Pinpoint the cell where the given text exists, returning its (X, Y) midpoint coordinate. 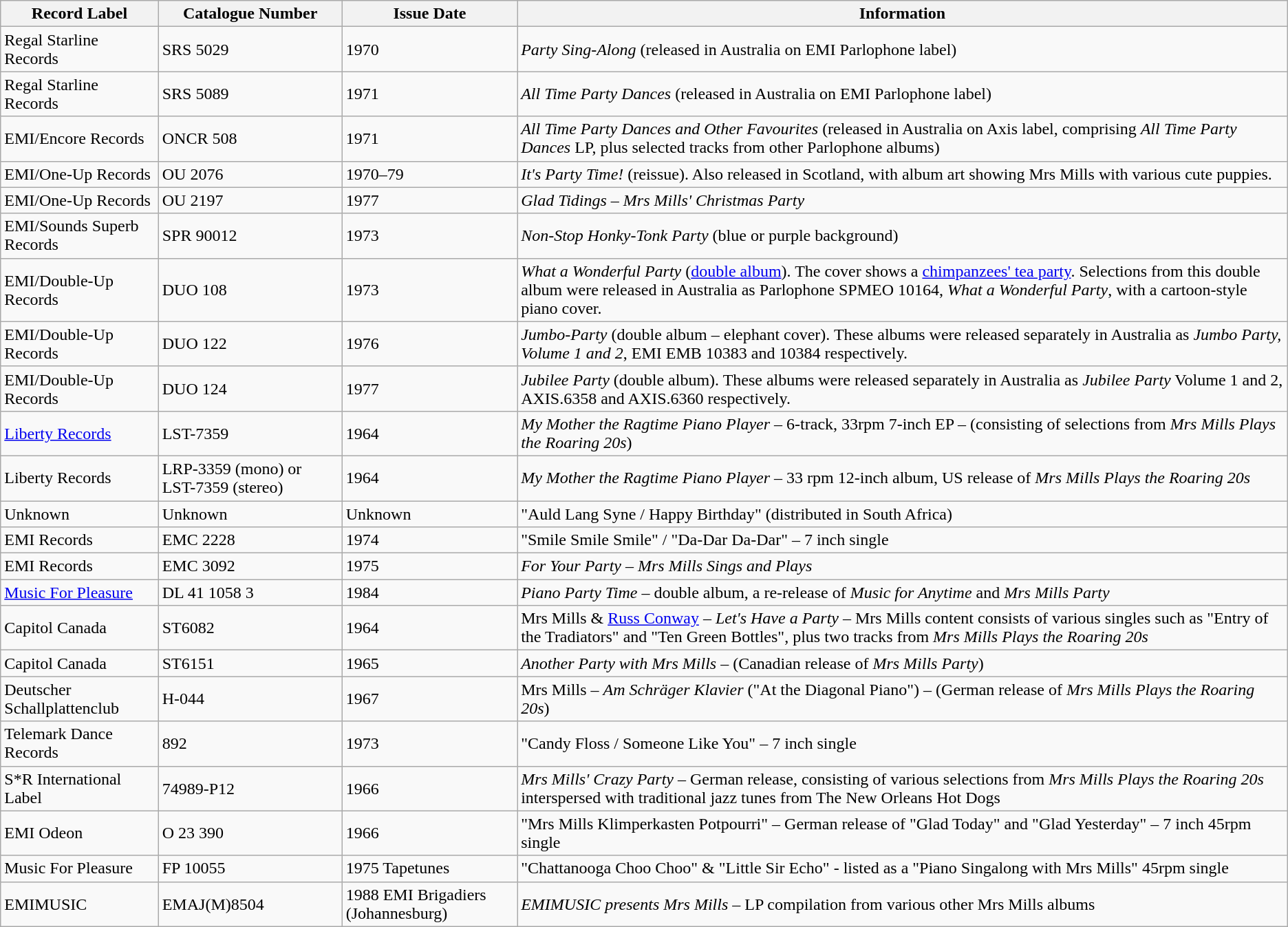
1984 (429, 593)
DUO 124 (250, 388)
Party Sing-Along (released in Australia on EMI Parlophone label) (903, 50)
DUO 122 (250, 344)
1967 (429, 699)
1970 (429, 50)
1988 EMI Brigadiers (Johannesburg) (429, 904)
Telemark Dance Records (80, 743)
EMI Odeon (80, 833)
Record Label (80, 14)
"Chattanooga Choo Choo" & "Little Sir Echo" - listed as a "Piano Singalong with Mrs Mills" 45rpm single (903, 869)
"Auld Lang Syne / Happy Birthday" (distributed in South Africa) (903, 514)
"Smile Smile Smile" / "Da-Dar Da-Dar" – 7 inch single (903, 540)
Information (903, 14)
1975 (429, 566)
1975 Tapetunes (429, 869)
LST-7359 (250, 434)
1974 (429, 540)
1965 (429, 663)
DL 41 1058 3 (250, 593)
Catalogue Number (250, 14)
All Time Party Dances (released in Australia on EMI Parlophone label) (903, 94)
"Candy Floss / Someone Like You" – 7 inch single (903, 743)
S*R International Label (80, 789)
H-044 (250, 699)
SRS 5089 (250, 94)
Glad Tidings – Mrs Mills' Christmas Party (903, 200)
EMI/Encore Records (80, 139)
ST6151 (250, 663)
FP 10055 (250, 869)
EMIMUSIC (80, 904)
74989-P12 (250, 789)
DUO 108 (250, 290)
My Mother the Ragtime Piano Player – 6-track, 33rpm 7-inch EP – (consisting of selections from Mrs Mills Plays the Roaring 20s) (903, 434)
Another Party with Mrs Mills – (Canadian release of Mrs Mills Party) (903, 663)
SPR 90012 (250, 235)
892 (250, 743)
EMC 3092 (250, 566)
It's Party Time! (reissue). Also released in Scotland, with album art showing Mrs Mills with various cute puppies. (903, 174)
Non-Stop Honky-Tonk Party (blue or purple background) (903, 235)
EMAJ(M)8504 (250, 904)
LRP-3359 (mono) or LST-7359 (stereo) (250, 478)
OU 2076 (250, 174)
OU 2197 (250, 200)
O 23 390 (250, 833)
EMI/Sounds Superb Records (80, 235)
SRS 5029 (250, 50)
Issue Date (429, 14)
ONCR 508 (250, 139)
Mrs Mills – Am Schräger Klavier ("At the Diagonal Piano") – (German release of Mrs Mills Plays the Roaring 20s) (903, 699)
Piano Party Time – double album, a re-release of Music for Anytime and Mrs Mills Party (903, 593)
My Mother the Ragtime Piano Player – 33 rpm 12-inch album, US release of Mrs Mills Plays the Roaring 20s (903, 478)
1970–79 (429, 174)
ST6082 (250, 628)
"Mrs Mills Klimperkasten Potpourri" – German release of "Glad Today" and "Glad Yesterday" – 7 inch 45rpm single (903, 833)
1976 (429, 344)
EMC 2228 (250, 540)
EMIMUSIC presents Mrs Mills – LP compilation from various other Mrs Mills albums (903, 904)
Deutscher Schallplattenclub (80, 699)
For Your Party – Mrs Mills Sings and Plays (903, 566)
